Capture the cell that displays the provided text and extract its (X, Y) central coordinate. 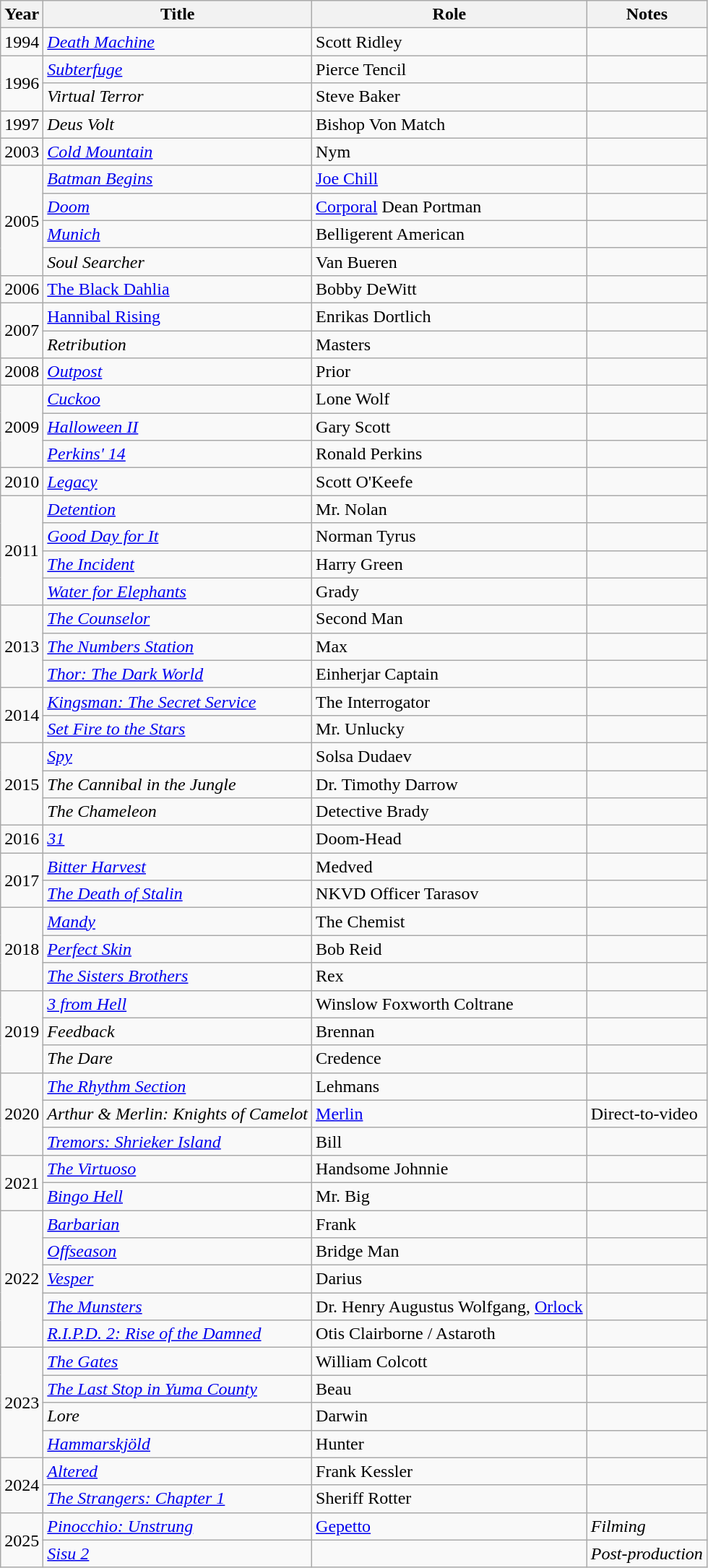
Steve Baker (449, 97)
Batman Begins (178, 179)
Pinocchio: Unstrung (178, 1526)
2003 (22, 152)
The Gates (178, 1361)
Hannibal Rising (178, 316)
Hammarskjöld (178, 1444)
Detention (178, 509)
2007 (22, 330)
31 (178, 839)
2022 (22, 1279)
The Counselor (178, 619)
Sheriff Rotter (449, 1499)
Death Machine (178, 42)
Masters (449, 345)
Mr. Nolan (449, 509)
Medved (449, 867)
Doom-Head (449, 839)
Cuckoo (178, 399)
The Virtuoso (178, 1169)
Mr. Big (449, 1196)
2011 (22, 550)
Otis Clairborne / Astaroth (449, 1334)
Lehmans (449, 1086)
Scott O'Keefe (449, 482)
Perkins' 14 (178, 454)
The Cannibal in the Jungle (178, 784)
Mr. Unlucky (449, 729)
Virtual Terror (178, 97)
Altered (178, 1471)
The Black Dahlia (178, 289)
Outpost (178, 372)
Scott Ridley (449, 42)
Halloween II (178, 427)
Bridge Man (449, 1252)
2015 (22, 784)
Enrikas Dortlich (449, 316)
Credence (449, 1059)
2009 (22, 427)
Belligerent American (449, 234)
The Rhythm Section (178, 1086)
Thor: The Dark World (178, 674)
Munich (178, 234)
The Numbers Station (178, 646)
2020 (22, 1114)
Max (449, 646)
Second Man (449, 619)
Solsa Dudaev (449, 756)
The Interrogator (449, 701)
The Dare (178, 1059)
Arthur & Merlin: Knights of Camelot (178, 1114)
Vesper (178, 1279)
Gepetto (449, 1526)
Legacy (178, 482)
Dr. Henry Augustus Wolfgang, Orlock (449, 1307)
Cold Mountain (178, 152)
2021 (22, 1182)
Notes (647, 14)
Corporal Dean Portman (449, 207)
Einherjar Captain (449, 674)
2017 (22, 880)
Doom (178, 207)
NKVD Officer Tarasov (449, 894)
Prior (449, 372)
Norman Tyrus (449, 537)
Barbarian (178, 1224)
Nym (449, 152)
2005 (22, 220)
Gary Scott (449, 427)
2023 (22, 1403)
Bingo Hell (178, 1196)
The Last Stop in Yuma County (178, 1389)
Good Day for It (178, 537)
Bitter Harvest (178, 867)
1996 (22, 83)
2010 (22, 482)
The Sisters Brothers (178, 976)
The Chemist (449, 922)
Brennan (449, 1031)
Ronald Perkins (449, 454)
Bob Reid (449, 949)
The Munsters (178, 1307)
The Strangers: Chapter 1 (178, 1499)
2006 (22, 289)
Sisu 2 (178, 1554)
2024 (22, 1485)
Bobby DeWitt (449, 289)
2025 (22, 1540)
Filming (647, 1526)
3 from Hell (178, 1004)
Water for Elephants (178, 592)
2018 (22, 949)
Retribution (178, 345)
Direct-to-video (647, 1114)
Post-production (647, 1554)
The Death of Stalin (178, 894)
Rex (449, 976)
Perfect Skin (178, 949)
2014 (22, 715)
Detective Brady (449, 812)
William Colcott (449, 1361)
1994 (22, 42)
Mandy (178, 922)
Darwin (449, 1416)
Lone Wolf (449, 399)
2016 (22, 839)
Lore (178, 1416)
Frank Kessler (449, 1471)
Hunter (449, 1444)
1997 (22, 124)
Subterfuge (178, 69)
The Incident (178, 564)
Joe Chill (449, 179)
Harry Green (449, 564)
Bishop Von Match (449, 124)
Tremors: Shrieker Island (178, 1141)
Kingsman: The Secret Service (178, 701)
Set Fire to the Stars (178, 729)
Van Bueren (449, 261)
The Chameleon (178, 812)
Beau (449, 1389)
Pierce Tencil (449, 69)
Soul Searcher (178, 261)
R.I.P.D. 2: Rise of the Damned (178, 1334)
2008 (22, 372)
Bill (449, 1141)
Feedback (178, 1031)
Title (178, 14)
2013 (22, 646)
2019 (22, 1031)
Grady (449, 592)
Frank (449, 1224)
Handsome Johnnie (449, 1169)
Dr. Timothy Darrow (449, 784)
Spy (178, 756)
Year (22, 14)
Winslow Foxworth Coltrane (449, 1004)
Deus Volt (178, 124)
Merlin (449, 1114)
Offseason (178, 1252)
Darius (449, 1279)
Role (449, 14)
